Find where the given text appears and provide that cell's center as (X, Y) coordinate. 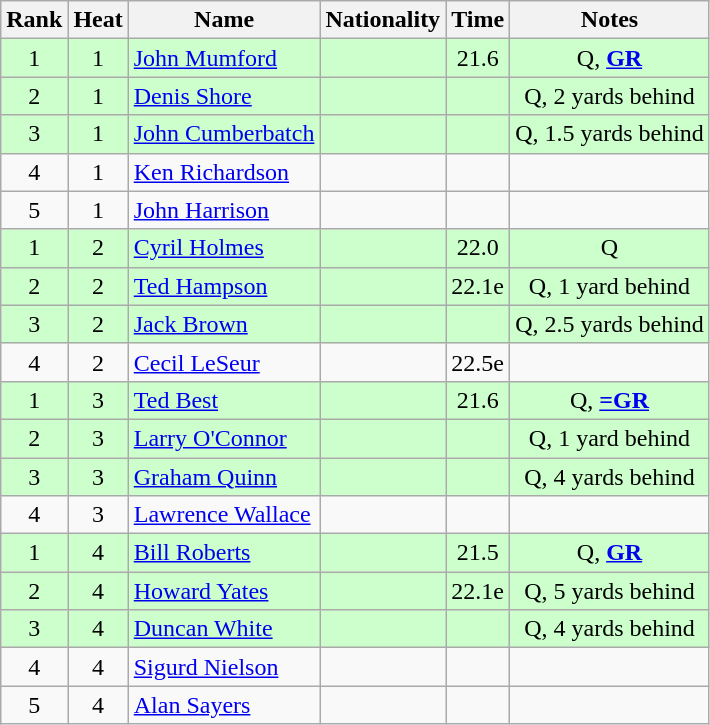
22.0 (478, 248)
John Mumford (224, 58)
Q, =GR (610, 400)
Jack Brown (224, 324)
Duncan White (224, 629)
Lawrence Wallace (224, 515)
Sigurd Nielson (224, 667)
Denis Shore (224, 96)
Q, 5 yards behind (610, 591)
Cecil LeSeur (224, 362)
Howard Yates (224, 591)
Bill Roberts (224, 553)
Heat (98, 20)
John Harrison (224, 210)
Q (610, 248)
Q, 2 yards behind (610, 96)
Ken Richardson (224, 172)
Rank (34, 20)
Graham Quinn (224, 477)
Q, 1.5 yards behind (610, 134)
Time (478, 20)
Nationality (383, 20)
Alan Sayers (224, 705)
Ted Best (224, 400)
21.5 (478, 553)
John Cumberbatch (224, 134)
22.5e (478, 362)
Cyril Holmes (224, 248)
Q, 2.5 yards behind (610, 324)
Ted Hampson (224, 286)
Larry O'Connor (224, 438)
Name (224, 20)
Notes (610, 20)
